Capture the cell that displays the provided text and extract its (X, Y) central coordinate. 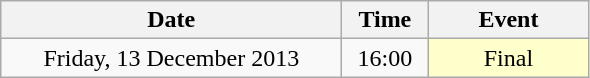
Time (385, 20)
16:00 (385, 58)
Friday, 13 December 2013 (172, 58)
Final (508, 58)
Date (172, 20)
Event (508, 20)
